Extract the (X, Y) coordinate from the center of the cell holding the provided text.  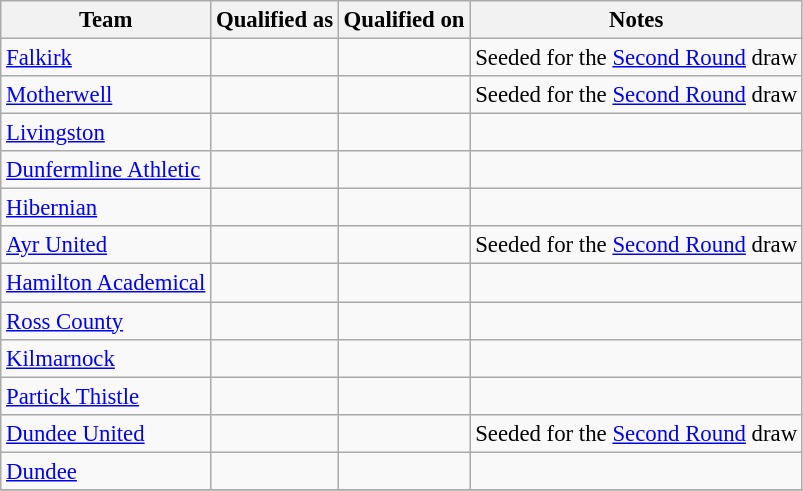
Ross County (106, 321)
Dundee United (106, 433)
Dunfermline Athletic (106, 170)
Qualified on (404, 20)
Qualified as (275, 20)
Hibernian (106, 208)
Dundee (106, 471)
Kilmarnock (106, 358)
Motherwell (106, 95)
Team (106, 20)
Partick Thistle (106, 396)
Notes (636, 20)
Ayr United (106, 245)
Hamilton Academical (106, 283)
Livingston (106, 133)
Falkirk (106, 58)
